Detect which cell encompasses the target text, then output its (X, Y) center coordinate. 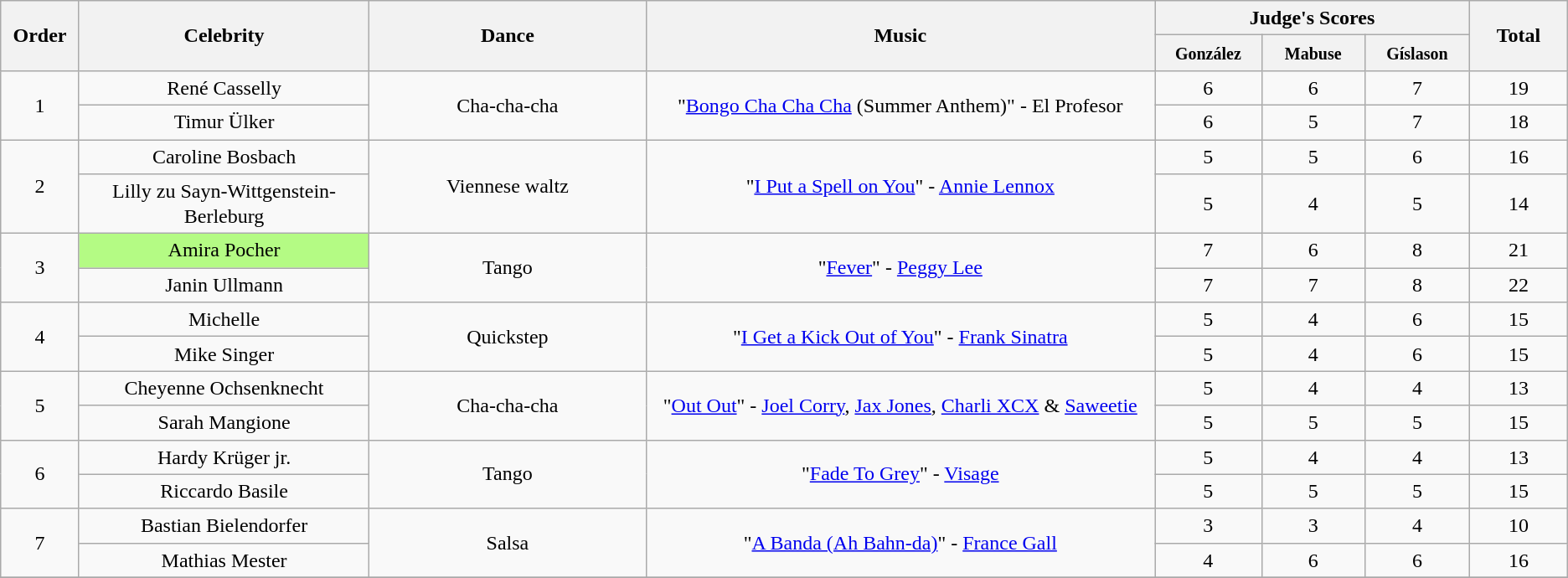
René Casselly (224, 87)
14 (1519, 204)
Total (1519, 36)
"I Get a Kick Out of You" - Frank Sinatra (900, 337)
18 (1519, 122)
"I Put a Spell on You" - Annie Lennox (900, 186)
Gíslason (1417, 54)
Sarah Mangione (224, 422)
21 (1519, 251)
"Fever" - Peggy Lee (900, 268)
"A Banda (Ah Bahn-da)" - France Gall (900, 543)
"Out Out" - Joel Corry, Jax Jones, Charli XCX & Saweetie (900, 405)
Celebrity (224, 36)
Lilly zu Sayn-Wittgenstein-Berleburg (224, 204)
2 (40, 186)
Mabuse (1313, 54)
Caroline Bosbach (224, 156)
Mathias Mester (224, 560)
19 (1519, 87)
Music (900, 36)
Judge's Scores (1313, 18)
Timur Ülker (224, 122)
Riccardo Basile (224, 491)
"Bongo Cha Cha Cha (Summer Anthem)" - El Profesor (900, 105)
Viennese waltz (508, 186)
Mike Singer (224, 354)
Bastian Bielendorfer (224, 526)
Dance (508, 36)
Cheyenne Ochsenknecht (224, 389)
Quickstep (508, 337)
22 (1519, 285)
Order (40, 36)
Salsa (508, 543)
Michelle (224, 320)
"Fade To Grey" - Visage (900, 474)
Amira Pocher (224, 251)
1 (40, 105)
González (1209, 54)
Hardy Krüger jr. (224, 457)
10 (1519, 526)
Janin Ullmann (224, 285)
